Find where the given text appears and provide that cell's center as (X, Y) coordinate. 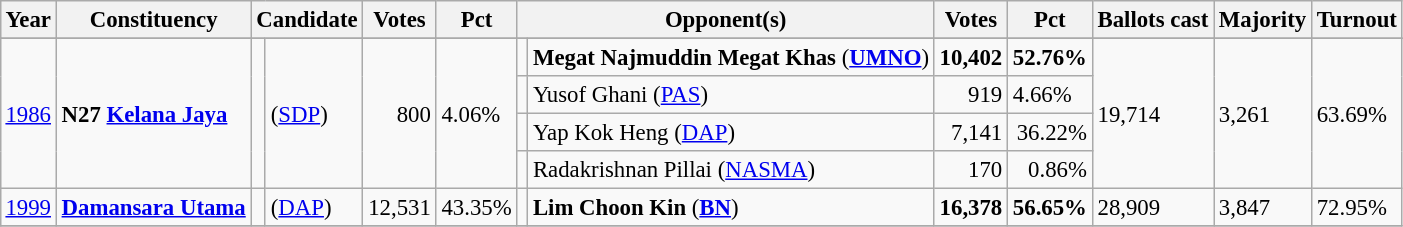
Radakrishnan Pillai (NASMA) (732, 170)
4.66% (1050, 95)
36.22% (1050, 133)
Megat Najmuddin Megat Khas (UMNO) (732, 57)
72.95% (1356, 208)
28,909 (1152, 208)
Turnout (1356, 20)
Year (28, 20)
7,141 (970, 133)
63.69% (1356, 113)
Constituency (154, 20)
4.06% (476, 113)
19,714 (1152, 113)
Ballots cast (1152, 20)
56.65% (1050, 208)
(DAP) (314, 208)
Opponent(s) (726, 20)
1999 (28, 208)
919 (970, 95)
10,402 (970, 57)
170 (970, 170)
12,531 (400, 208)
N27 Kelana Jaya (154, 113)
(SDP) (314, 113)
Candidate (307, 20)
3,847 (1263, 208)
16,378 (970, 208)
Lim Choon Kin (BN) (732, 208)
52.76% (1050, 57)
43.35% (476, 208)
Majority (1263, 20)
Damansara Utama (154, 208)
3,261 (1263, 113)
800 (400, 113)
1986 (28, 113)
Yap Kok Heng (DAP) (732, 133)
Yusof Ghani (PAS) (732, 95)
0.86% (1050, 170)
